Determine the [x, y] coordinate at the center of the cell enclosing the given text.  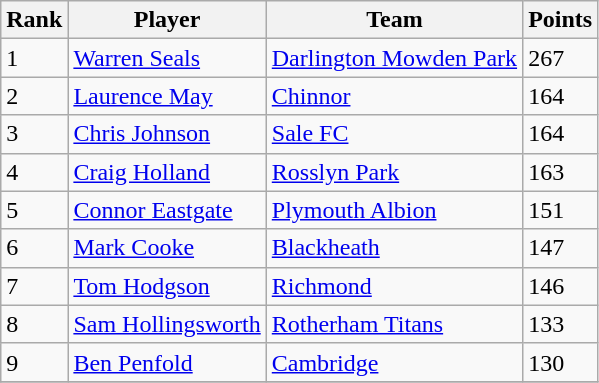
8 [34, 324]
163 [560, 172]
Mark Cooke [167, 248]
Chris Johnson [167, 134]
267 [560, 58]
4 [34, 172]
146 [560, 286]
5 [34, 210]
Sale FC [394, 134]
133 [560, 324]
Craig Holland [167, 172]
147 [560, 248]
2 [34, 96]
Plymouth Albion [394, 210]
Player [167, 20]
Tom Hodgson [167, 286]
Blackheath [394, 248]
Points [560, 20]
9 [34, 362]
Rotherham Titans [394, 324]
1 [34, 58]
3 [34, 134]
Darlington Mowden Park [394, 58]
Laurence May [167, 96]
7 [34, 286]
Warren Seals [167, 58]
Cambridge [394, 362]
130 [560, 362]
Team [394, 20]
Sam Hollingsworth [167, 324]
Rosslyn Park [394, 172]
Richmond [394, 286]
Connor Eastgate [167, 210]
6 [34, 248]
Rank [34, 20]
151 [560, 210]
Ben Penfold [167, 362]
Chinnor [394, 96]
